Detect which cell encompasses the target text, then output its (x, y) center coordinate. 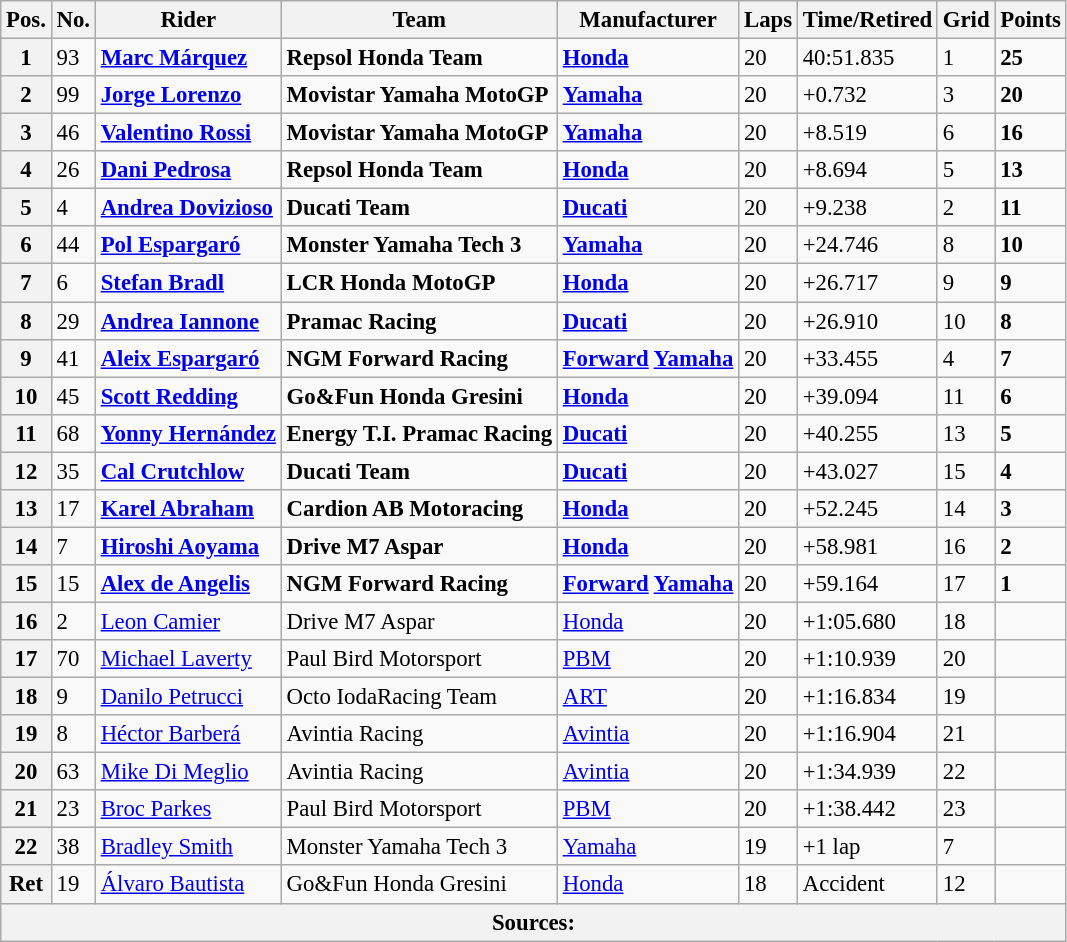
+24.746 (867, 245)
+8.694 (867, 170)
+0.732 (867, 95)
70 (73, 659)
41 (73, 358)
Marc Márquez (188, 58)
25 (1030, 58)
+1 lap (867, 847)
Andrea Dovizioso (188, 208)
Scott Redding (188, 396)
+26.717 (867, 283)
+1:10.939 (867, 659)
Dani Pedrosa (188, 170)
Leon Camier (188, 621)
Manufacturer (648, 20)
63 (73, 772)
Andrea Iannone (188, 321)
Mike Di Meglio (188, 772)
Cardion AB Motoracing (419, 509)
Álvaro Bautista (188, 885)
44 (73, 245)
Héctor Barberá (188, 734)
+1:16.904 (867, 734)
Broc Parkes (188, 809)
Octo IodaRacing Team (419, 697)
Ret (26, 885)
+9.238 (867, 208)
+1:05.680 (867, 621)
Laps (768, 20)
Pos. (26, 20)
40:51.835 (867, 58)
68 (73, 433)
Sources: (534, 922)
+8.519 (867, 133)
Energy T.I. Pramac Racing (419, 433)
+1:38.442 (867, 809)
Hiroshi Aoyama (188, 546)
Rider (188, 20)
+59.164 (867, 584)
+1:34.939 (867, 772)
Yonny Hernández (188, 433)
Aleix Espargaró (188, 358)
Valentino Rossi (188, 133)
Team (419, 20)
26 (73, 170)
Time/Retired (867, 20)
ART (648, 697)
93 (73, 58)
+58.981 (867, 546)
No. (73, 20)
Points (1030, 20)
Danilo Petrucci (188, 697)
+43.027 (867, 471)
Cal Crutchlow (188, 471)
29 (73, 321)
Michael Laverty (188, 659)
+39.094 (867, 396)
Karel Abraham (188, 509)
+52.245 (867, 509)
+33.455 (867, 358)
Grid (966, 20)
35 (73, 471)
46 (73, 133)
Accident (867, 885)
+1:16.834 (867, 697)
Pramac Racing (419, 321)
Jorge Lorenzo (188, 95)
Alex de Angelis (188, 584)
Bradley Smith (188, 847)
99 (73, 95)
Stefan Bradl (188, 283)
+26.910 (867, 321)
45 (73, 396)
38 (73, 847)
+40.255 (867, 433)
LCR Honda MotoGP (419, 283)
Pol Espargaró (188, 245)
